Identify which cell holds the provided text, then report its (x, y) central coordinate. 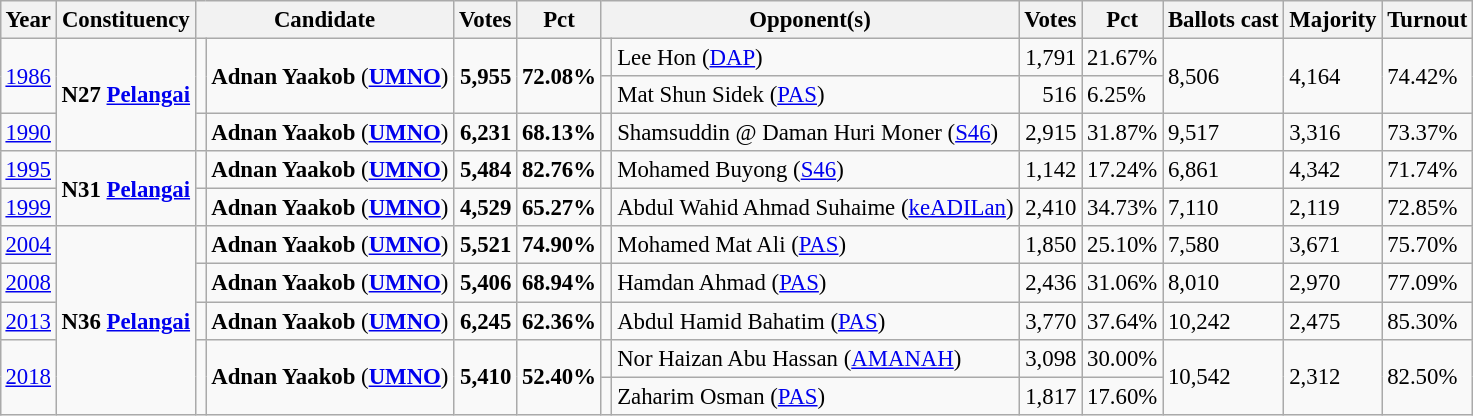
74.42% (1428, 76)
2,436 (1050, 283)
5,410 (486, 376)
30.00% (1122, 358)
3,770 (1050, 321)
N27 Pelangai (126, 94)
4,342 (1333, 170)
Constituency (126, 20)
2004 (28, 245)
82.50% (1428, 376)
Hamdan Ahmad (PAS) (816, 283)
4,529 (486, 208)
Opponent(s) (810, 20)
71.74% (1428, 170)
2,475 (1333, 321)
3,098 (1050, 358)
2,119 (1333, 208)
74.90% (560, 245)
34.73% (1122, 208)
8,506 (1224, 76)
6,861 (1224, 170)
Majority (1333, 20)
21.67% (1122, 57)
2008 (28, 283)
7,110 (1224, 208)
5,406 (486, 283)
31.87% (1122, 133)
Mohamed Mat Ali (PAS) (816, 245)
6.25% (1122, 95)
516 (1050, 95)
25.10% (1122, 245)
2,970 (1333, 283)
62.36% (560, 321)
2,915 (1050, 133)
85.30% (1428, 321)
82.76% (560, 170)
6,245 (486, 321)
10,242 (1224, 321)
68.13% (560, 133)
Lee Hon (DAP) (816, 57)
Ballots cast (1224, 20)
4,164 (1333, 76)
1,791 (1050, 57)
73.37% (1428, 133)
Turnout (1428, 20)
N31 Pelangai (126, 188)
3,316 (1333, 133)
2018 (28, 376)
2,312 (1333, 376)
72.85% (1428, 208)
17.60% (1122, 396)
9,517 (1224, 133)
72.08% (560, 76)
5,955 (486, 76)
5,521 (486, 245)
Abdul Wahid Ahmad Suhaime (keADILan) (816, 208)
77.09% (1428, 283)
2,410 (1050, 208)
68.94% (560, 283)
Mat Shun Sidek (PAS) (816, 95)
52.40% (560, 376)
Mohamed Buyong (S46) (816, 170)
1,817 (1050, 396)
Shamsuddin @ Daman Huri Moner (S46) (816, 133)
Abdul Hamid Bahatim (PAS) (816, 321)
1999 (28, 208)
N36 Pelangai (126, 320)
Candidate (324, 20)
1,142 (1050, 170)
31.06% (1122, 283)
10,542 (1224, 376)
1986 (28, 76)
Year (28, 20)
2013 (28, 321)
75.70% (1428, 245)
1990 (28, 133)
17.24% (1122, 170)
5,484 (486, 170)
8,010 (1224, 283)
65.27% (560, 208)
Zaharim Osman (PAS) (816, 396)
6,231 (486, 133)
Nor Haizan Abu Hassan (AMANAH) (816, 358)
3,671 (1333, 245)
1,850 (1050, 245)
1995 (28, 170)
37.64% (1122, 321)
7,580 (1224, 245)
